For the text-containing cell, return its midpoint in (X, Y) coordinate format. 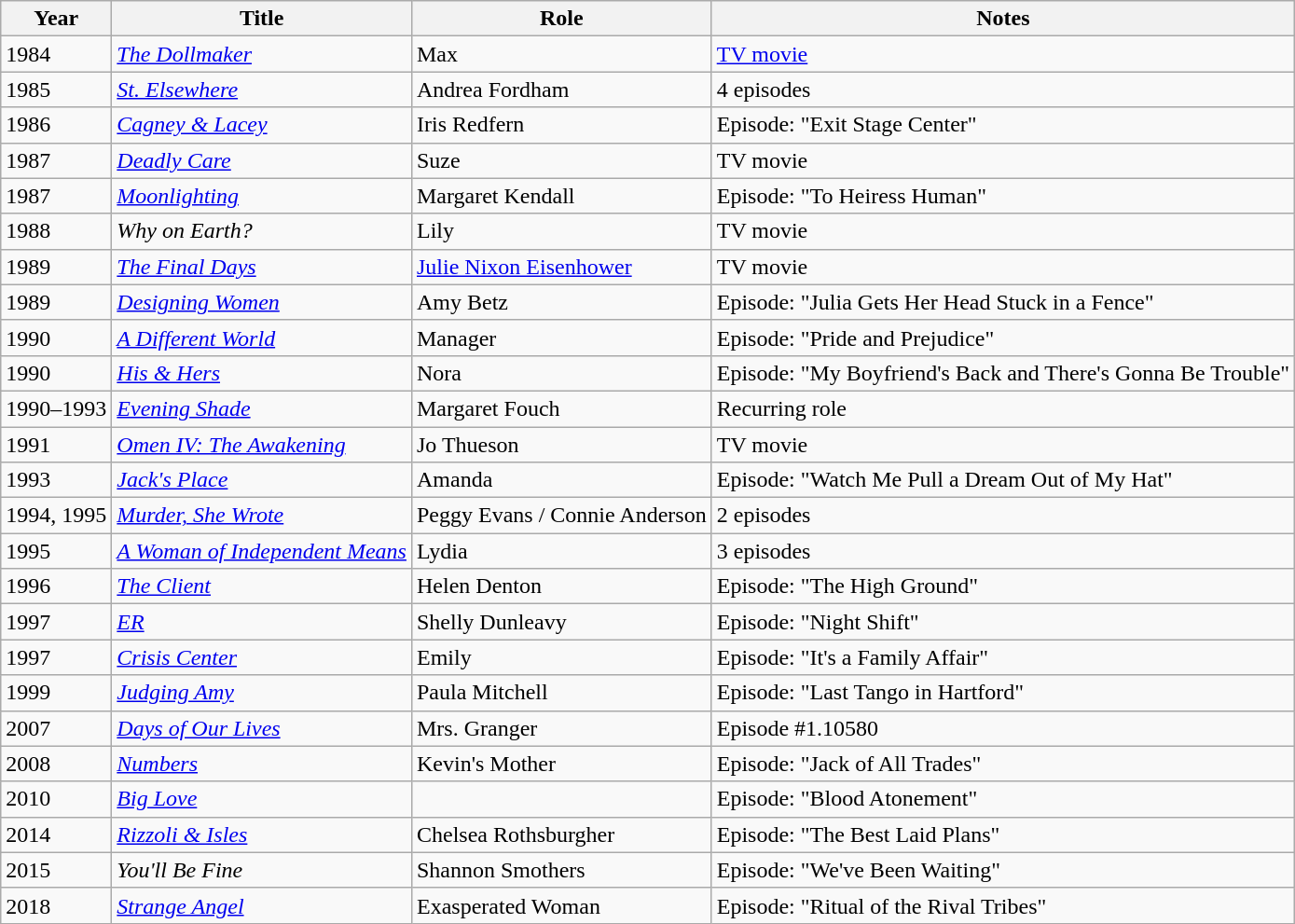
2014 (56, 834)
1994, 1995 (56, 516)
Helen Denton (561, 586)
1993 (56, 480)
Shelly Dunleavy (561, 622)
Days of Our Lives (262, 728)
Andrea Fordham (561, 90)
1996 (56, 586)
1984 (56, 54)
A Woman of Independent Means (262, 551)
Amanda (561, 480)
Episode: "Exit Stage Center" (1003, 125)
Episode: "Last Tango in Hartford" (1003, 693)
1985 (56, 90)
Manager (561, 338)
2018 (56, 905)
1995 (56, 551)
Episode: "My Boyfriend's Back and There's Gonna Be Trouble" (1003, 373)
Murder, She Wrote (262, 516)
Why on Earth? (262, 231)
Year (56, 19)
Lily (561, 231)
Iris Redfern (561, 125)
Suze (561, 160)
Title (262, 19)
The Client (262, 586)
ER (262, 622)
Episode: "To Heiress Human" (1003, 196)
Emily (561, 657)
2010 (56, 799)
Moonlighting (262, 196)
1986 (56, 125)
2007 (56, 728)
A Different World (262, 338)
Rizzoli & Isles (262, 834)
Episode: "It's a Family Affair" (1003, 657)
Julie Nixon Eisenhower (561, 267)
4 episodes (1003, 90)
1999 (56, 693)
Peggy Evans / Connie Anderson (561, 516)
You'll Be Fine (262, 870)
Jo Thueson (561, 445)
Max (561, 54)
Omen IV: The Awakening (262, 445)
Evening Shade (262, 408)
Recurring role (1003, 408)
Episode: "Pride and Prejudice" (1003, 338)
Nora (561, 373)
The Dollmaker (262, 54)
1990–1993 (56, 408)
Notes (1003, 19)
Big Love (262, 799)
1988 (56, 231)
Shannon Smothers (561, 870)
Jack's Place (262, 480)
Chelsea Rothsburgher (561, 834)
Margaret Kendall (561, 196)
Episode: "Watch Me Pull a Dream Out of My Hat" (1003, 480)
Numbers (262, 764)
Episode: "Julia Gets Her Head Stuck in a Fence" (1003, 302)
2008 (56, 764)
Amy Betz (561, 302)
Role (561, 19)
Margaret Fouch (561, 408)
Episode: "The Best Laid Plans" (1003, 834)
Designing Women (262, 302)
Paula Mitchell (561, 693)
Episode: "Night Shift" (1003, 622)
Deadly Care (262, 160)
Strange Angel (262, 905)
Kevin's Mother (561, 764)
2015 (56, 870)
Episode #1.10580 (1003, 728)
Mrs. Granger (561, 728)
3 episodes (1003, 551)
1991 (56, 445)
Crisis Center (262, 657)
Episode: "The High Ground" (1003, 586)
Episode: "We've Been Waiting" (1003, 870)
Episode: "Blood Atonement" (1003, 799)
His & Hers (262, 373)
Exasperated Woman (561, 905)
Episode: "Ritual of the Rival Tribes" (1003, 905)
2 episodes (1003, 516)
Lydia (561, 551)
Judging Amy (262, 693)
St. Elsewhere (262, 90)
Episode: "Jack of All Trades" (1003, 764)
The Final Days (262, 267)
Cagney & Lacey (262, 125)
